Return [X, Y] of the center of cell containing provided text 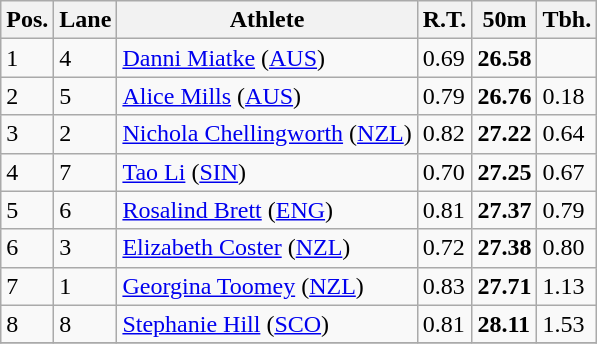
Danni Miatke (AUS) [267, 58]
0.82 [444, 134]
Nichola Chellingworth (NZL) [267, 134]
27.22 [504, 134]
0.64 [567, 134]
Lane [86, 20]
Pos. [28, 20]
0.80 [567, 248]
Tbh. [567, 20]
Tao Li (SIN) [267, 172]
R.T. [444, 20]
0.83 [444, 286]
0.72 [444, 248]
Elizabeth Coster (NZL) [267, 248]
26.58 [504, 58]
27.37 [504, 210]
26.76 [504, 96]
Stephanie Hill (SCO) [267, 324]
27.71 [504, 286]
50m [504, 20]
0.69 [444, 58]
0.67 [567, 172]
0.18 [567, 96]
1.53 [567, 324]
28.11 [504, 324]
1.13 [567, 286]
27.38 [504, 248]
Rosalind Brett (ENG) [267, 210]
Georgina Toomey (NZL) [267, 286]
27.25 [504, 172]
Athlete [267, 20]
Alice Mills (AUS) [267, 96]
0.70 [444, 172]
